From the cell containing the given text, extract its center point as (x, y) coordinate. 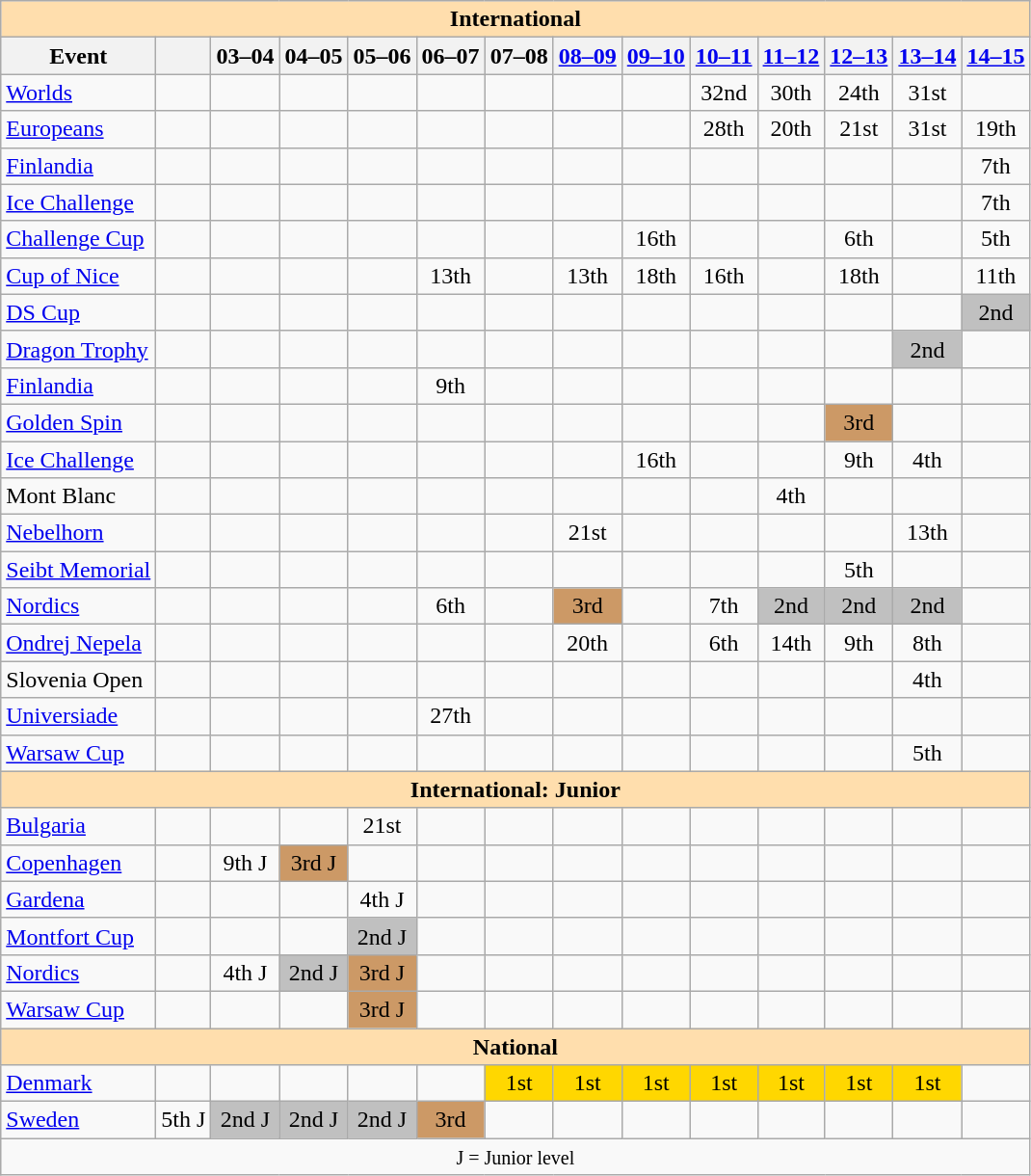
07–08 (518, 56)
11th (996, 276)
03–04 (245, 56)
Golden Spin (79, 422)
9th J (245, 863)
28th (724, 129)
Montfort Cup (79, 936)
05–06 (382, 56)
19th (996, 129)
30th (791, 93)
06–07 (451, 56)
Denmark (79, 1083)
5th J (183, 1120)
Challenge Cup (79, 239)
Universiade (79, 716)
Nebelhorn (79, 533)
Slovenia Open (79, 680)
08–09 (588, 56)
National (515, 1046)
Copenhagen (79, 863)
24th (859, 93)
32nd (724, 93)
Gardena (79, 899)
Cup of Nice (79, 276)
J = Junior level (515, 1157)
Event (79, 56)
Seibt Memorial (79, 570)
Sweden (79, 1120)
10–11 (724, 56)
14–15 (996, 56)
Bulgaria (79, 826)
International (515, 19)
27th (451, 716)
13–14 (927, 56)
Ondrej Nepela (79, 643)
Worlds (79, 93)
09–10 (655, 56)
8th (927, 643)
Europeans (79, 129)
11–12 (791, 56)
14th (791, 643)
Mont Blanc (79, 496)
DS Cup (79, 312)
International: Junior (515, 789)
04–05 (314, 56)
12–13 (859, 56)
Dragon Trophy (79, 349)
